Search for the cell housing the specified text and yield its (x, y) center coordinate. 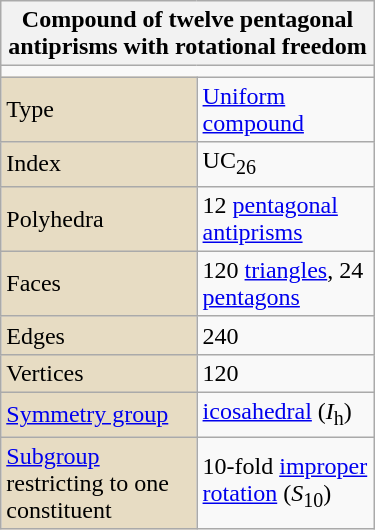
120 triangles, 24 pentagons (286, 284)
Compound of twelve pentagonal antiprisms with rotational freedom (188, 34)
icosahedral (Ih) (286, 415)
Symmetry group (99, 415)
Type (99, 110)
10-fold improper rotation (S10) (286, 483)
Subgroup restricting to one constituent (99, 483)
Faces (99, 284)
Index (99, 164)
Edges (99, 335)
240 (286, 335)
12 pentagonal antiprisms (286, 218)
Uniform compound (286, 110)
Polyhedra (99, 218)
Vertices (99, 373)
UC26 (286, 164)
120 (286, 373)
